Provide the [X, Y] coordinate of the cell's center where the given text is located.  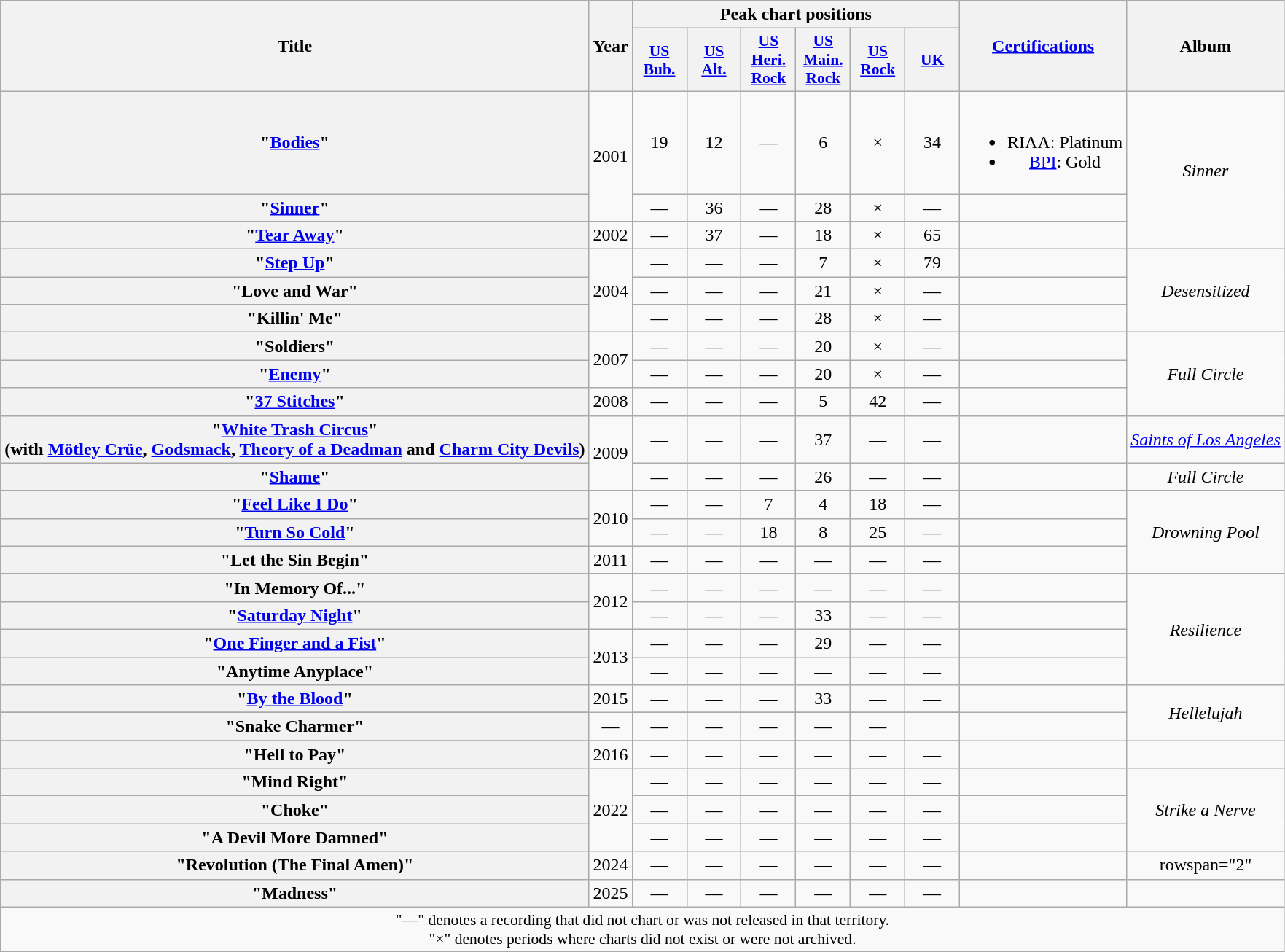
6 [824, 142]
Hellelujah [1206, 713]
"Soldiers" [294, 346]
19 [659, 142]
2011 [611, 560]
42 [878, 402]
"Madness" [294, 893]
21 [824, 291]
"Mind Right" [294, 782]
UK [933, 60]
2007 [611, 360]
rowspan="2" [1206, 865]
Certifications [1044, 47]
Peak chart positions [796, 15]
"Saturday Night" [294, 615]
"In Memory Of..." [294, 588]
2012 [611, 601]
Resilience [1206, 629]
2015 [611, 699]
"37 Stitches" [294, 402]
Drowning Pool [1206, 532]
2001 [611, 156]
"White Trash Circus"(with Mötley Crüe, Godsmack, Theory of a Deadman and Charm City Devils) [294, 439]
"Love and War" [294, 291]
Desensitized [1206, 291]
"Step Up" [294, 263]
"Bodies" [294, 142]
Strike a Nerve [1206, 810]
"Snake Charmer" [294, 727]
Year [611, 47]
26 [824, 477]
29 [824, 643]
"Turn So Cold" [294, 532]
"One Finger and a Fist" [294, 643]
2025 [611, 893]
Saints of Los Angeles [1206, 439]
USMain. Rock [824, 60]
5 [824, 402]
2024 [611, 865]
34 [933, 142]
79 [933, 263]
"Shame" [294, 477]
"Sinner" [294, 208]
"Choke" [294, 810]
Album [1206, 47]
USAlt. [714, 60]
"—" denotes a recording that did not chart or was not released in that territory."×" denotes periods where charts did not exist or were not archived. [643, 929]
"Anytime Anyplace" [294, 671]
Sinner [1206, 170]
USRock [878, 60]
2022 [611, 810]
"Feel Like I Do" [294, 504]
2002 [611, 235]
4 [824, 504]
"Tear Away" [294, 235]
2004 [611, 291]
"Revolution (The Final Amen)" [294, 865]
65 [933, 235]
36 [714, 208]
25 [878, 532]
12 [714, 142]
8 [824, 532]
2009 [611, 453]
2010 [611, 518]
2016 [611, 754]
"Let the Sin Begin" [294, 560]
USBub. [659, 60]
"By the Blood" [294, 699]
RIAA: PlatinumBPI: Gold [1044, 142]
"Hell to Pay" [294, 754]
"Enemy" [294, 374]
"A Devil More Damned" [294, 838]
2008 [611, 402]
USHeri. Rock [768, 60]
Title [294, 47]
"Killin' Me" [294, 319]
2013 [611, 657]
